Locate the cell with the specified text and output its (X, Y) center coordinate. 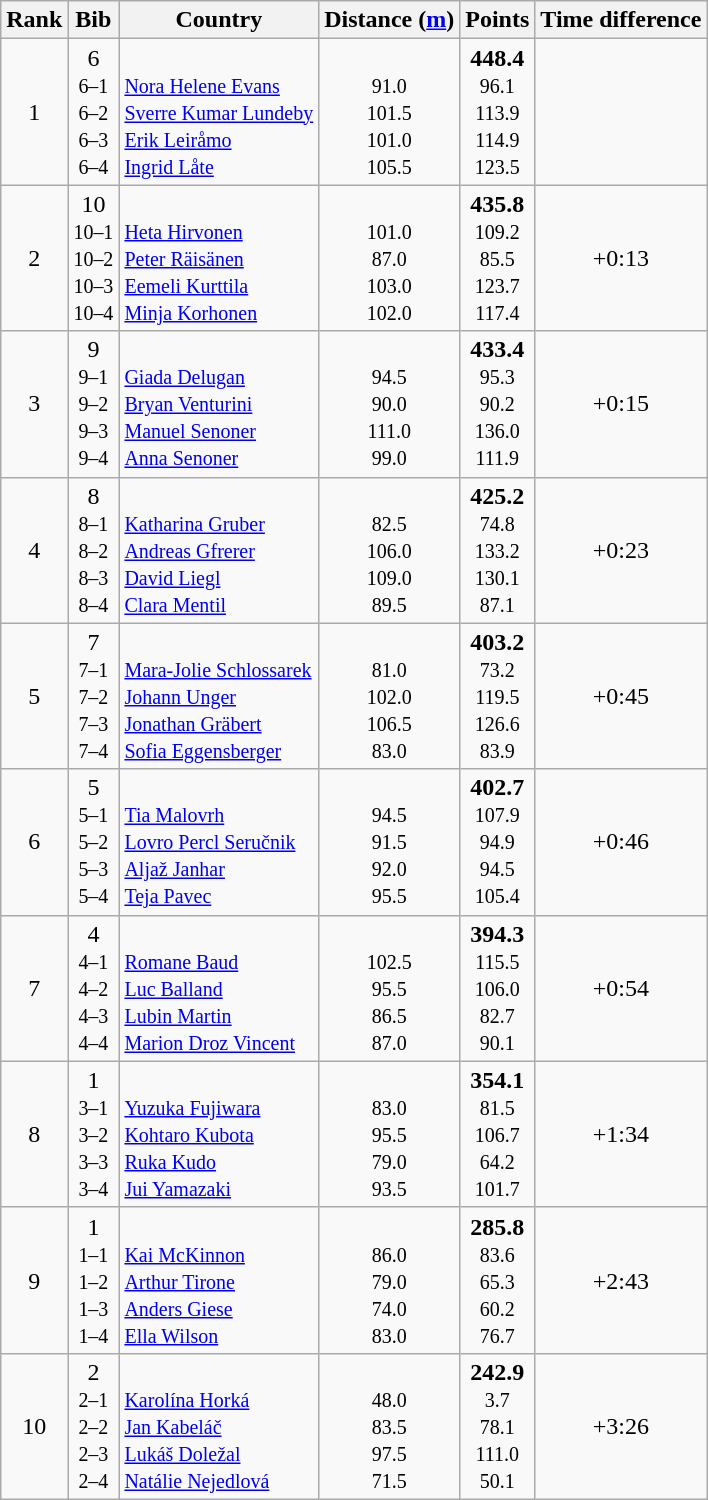
81.0102.0106.583.0 (390, 696)
55–15–25–35–4 (94, 842)
11–11–21–31–4 (94, 1280)
102.595.586.587.0 (390, 988)
Katharina GruberAndreas GfrererDavid LieglClara Mentil (219, 550)
425.274.8133.2130.187.1 (498, 550)
86.079.074.083.0 (390, 1280)
Tia MalovrhLovro Percl SeručnikAljaž JanharTeja Pavec (219, 842)
Points (498, 20)
88–18–28–38–4 (94, 550)
6 (34, 842)
+2:43 (621, 1280)
+0:15 (621, 404)
+0:45 (621, 696)
7 (34, 988)
94.591.592.095.5 (390, 842)
82.5106.0109.089.5 (390, 550)
285.883.665.360.276.7 (498, 1280)
Nora Helene EvansSverre Kumar LundebyErik LeiråmoIngrid Låte (219, 112)
66–16–26–36–4 (94, 112)
448.496.1113.9114.9123.5 (498, 112)
394.3115.5106.082.790.1 (498, 988)
Country (219, 20)
Mara-Jolie SchlossarekJohann UngerJonathan GräbertSofia Eggensberger (219, 696)
+3:26 (621, 1426)
Romane BaudLuc BallandLubin MartinMarion Droz Vincent (219, 988)
44–14–24–34–4 (94, 988)
10 (34, 1426)
Bib (94, 20)
8 (34, 1134)
13–13–23–33–4 (94, 1134)
2 (34, 258)
91.0101.5101.0105.5 (390, 112)
101.087.0103.0102.0 (390, 258)
242.93.778.1111.050.1 (498, 1426)
+0:54 (621, 988)
+0:23 (621, 550)
9 (34, 1280)
Giada DeluganBryan VenturiniManuel SenonerAnna Senoner (219, 404)
Heta HirvonenPeter RäisänenEemeli KurttilaMinja Korhonen (219, 258)
5 (34, 696)
Karolína HorkáJan KabeláčLukáš DoležalNatálie Nejedlová (219, 1426)
1 (34, 112)
1010–110–210–310–4 (94, 258)
99–19–29–39–4 (94, 404)
48.083.597.571.5 (390, 1426)
4 (34, 550)
Kai McKinnonArthur TironeAnders GieseElla Wilson (219, 1280)
354.181.5106.764.2101.7 (498, 1134)
Time difference (621, 20)
77–17–27–37–4 (94, 696)
402.7107.994.994.5105.4 (498, 842)
433.495.390.2136.0111.9 (498, 404)
403.273.2119.5126.683.9 (498, 696)
Rank (34, 20)
Distance (m) (390, 20)
+0:13 (621, 258)
+1:34 (621, 1134)
Yuzuka FujiwaraKohtaro KubotaRuka KudoJui Yamazaki (219, 1134)
3 (34, 404)
94.590.0111.099.0 (390, 404)
22–12–22–32–4 (94, 1426)
435.8109.285.5123.7117.4 (498, 258)
83.095.579.093.5 (390, 1134)
+0:46 (621, 842)
